Return (X, Y) of the center of cell containing provided text 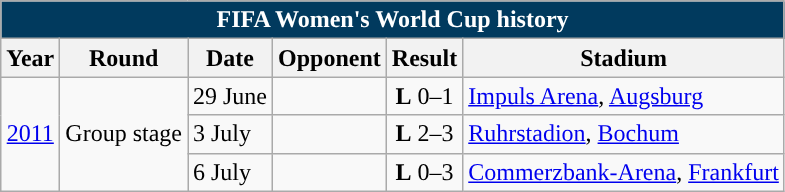
2011 (30, 134)
L 0–1 (424, 96)
Commerzbank-Arena, Frankfurt (624, 172)
Date (230, 58)
Year (30, 58)
FIFA Women's World Cup history (393, 20)
29 June (230, 96)
Result (424, 58)
Impuls Arena, Augsburg (624, 96)
Group stage (124, 134)
3 July (230, 134)
Opponent (330, 58)
6 July (230, 172)
Ruhrstadion, Bochum (624, 134)
L 0–3 (424, 172)
Round (124, 58)
L 2–3 (424, 134)
Stadium (624, 58)
